Detect which cell encompasses the target text, then output its [x, y] center coordinate. 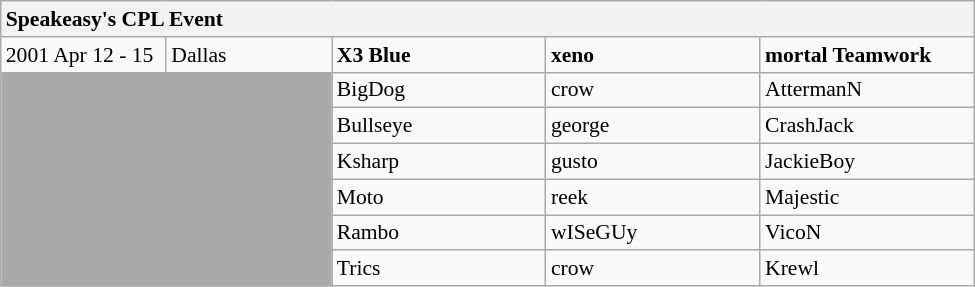
Ksharp [439, 161]
george [653, 126]
reek [653, 197]
CrashJack [867, 126]
Moto [439, 197]
mortal Teamwork [867, 54]
Krewl [867, 268]
Rambo [439, 232]
Trics [439, 268]
Bullseye [439, 126]
VicoN [867, 232]
BigDog [439, 90]
Speakeasy's CPL Event [488, 19]
JackieBoy [867, 161]
xeno [653, 54]
X3 Blue [439, 54]
Dallas [248, 54]
wISeGUy [653, 232]
Majestic [867, 197]
2001 Apr 12 - 15 [84, 54]
AttermanN [867, 90]
gusto [653, 161]
